Capture the cell that displays the provided text and extract its (X, Y) central coordinate. 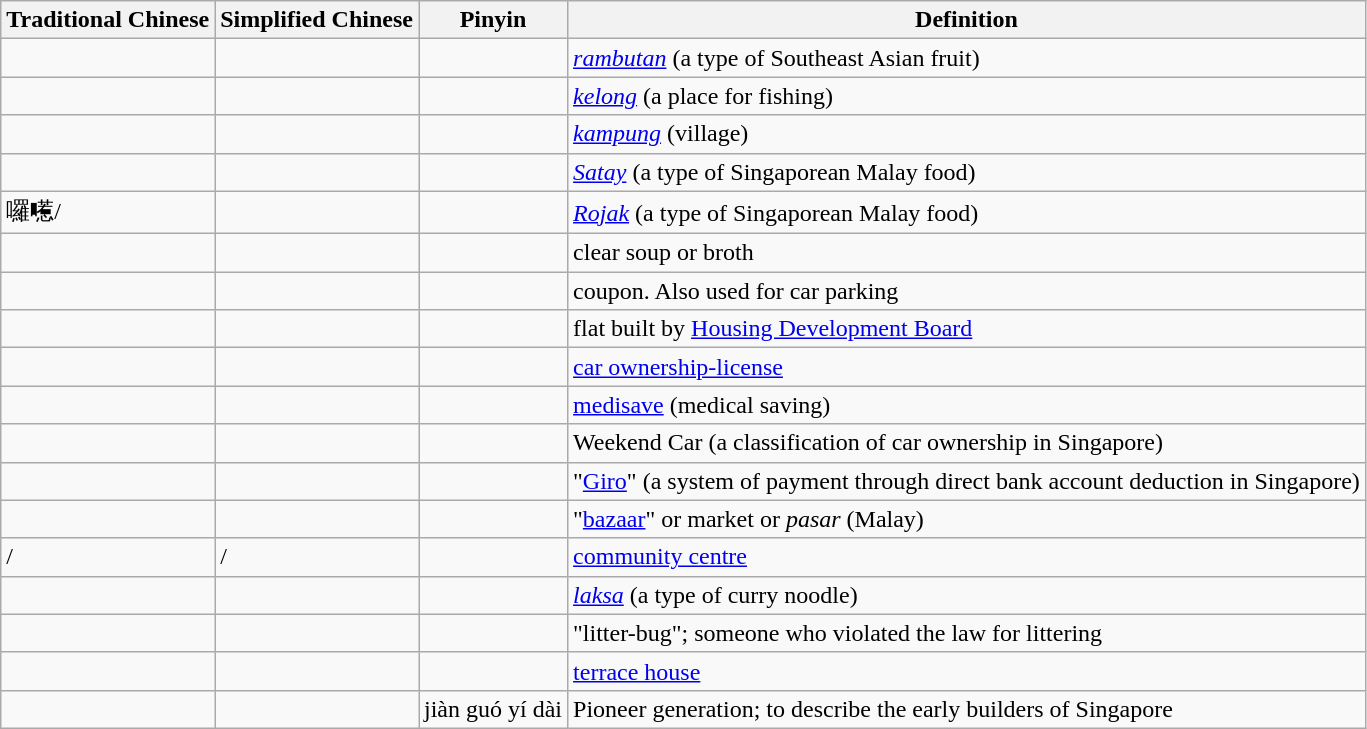
terrace house (967, 671)
Pioneer generation; to describe the early builders of Singapore (967, 709)
laksa (a type of curry noodle) (967, 595)
Traditional Chinese (108, 20)
rambutan (a type of Southeast Asian fruit) (967, 58)
Satay (a type of Singaporean Malay food) (967, 172)
flat built by Housing Development Board (967, 329)
Pinyin (492, 20)
Weekend Car (a classification of car ownership in Singapore) (967, 443)
囉㘃/ (108, 212)
Simplified Chinese (317, 20)
"bazaar" or market or pasar (Malay) (967, 519)
Rojak (a type of Singaporean Malay food) (967, 212)
coupon. Also used for car parking (967, 291)
medisave (medical saving) (967, 405)
jiàn guó yí dài (492, 709)
"litter-bug"; someone who violated the law for littering (967, 633)
kampung (village) (967, 134)
clear soup or broth (967, 253)
community centre (967, 557)
car ownership-license (967, 367)
Definition (967, 20)
kelong (a place for fishing) (967, 96)
"Giro" (a system of payment through direct bank account deduction in Singapore) (967, 481)
